Extract the (x, y) coordinate from the center of the cell holding the provided text.  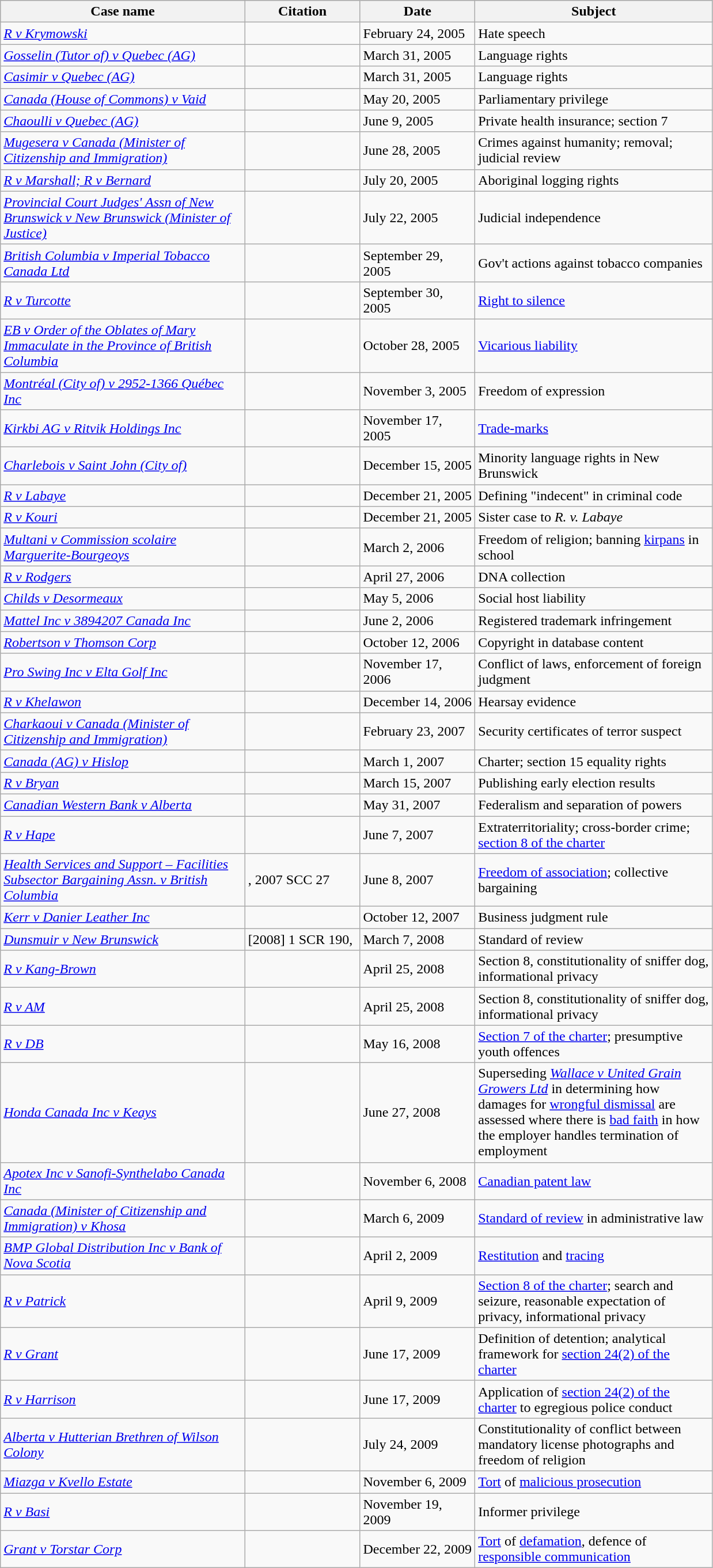
Case name (123, 12)
Right to silence (594, 300)
Minority language rights in New Brunswick (594, 466)
R v Basi (123, 1512)
Section 7 of the charter; presumptive youth offences (594, 1044)
Definition of detention; analytical framework for section 24(2) of the charter (594, 1354)
November 19, 2009 (418, 1512)
December 15, 2005 (418, 466)
R v Harrison (123, 1399)
Trade-marks (594, 428)
Registered trademark infringement (594, 621)
Charkaoui v Canada (Minister of Citizenship and Immigration) (123, 731)
Freedom of religion; banning kirpans in school (594, 547)
June 2, 2006 (418, 621)
Canadian Western Bank v Alberta (123, 805)
October 28, 2005 (418, 345)
Multani v Commission scolaire Marguerite‑Bourgeoys (123, 547)
BMP Global Distribution Inc v Bank of Nova Scotia (123, 1256)
February 23, 2007 (418, 731)
Federalism and separation of powers (594, 805)
Security certificates of terror suspect (594, 731)
June 7, 2007 (418, 835)
Publishing early election results (594, 783)
March 7, 2008 (418, 939)
March 6, 2009 (418, 1218)
December 22, 2009 (418, 1550)
Robertson v Thomson Corp (123, 642)
R v Bryan (123, 783)
Date (418, 12)
Provincial Court Judges' Assn of New Brunswick v New Brunswick (Minister of Justice) (123, 218)
September 30, 2005 (418, 300)
Restitution and tracing (594, 1256)
November 6, 2008 (418, 1181)
Charter; section 15 equality rights (594, 761)
Tort of malicious prosecution (594, 1482)
Parliamentary privilege (594, 99)
Canada (House of Commons) v Vaid (123, 99)
Casimir v Quebec (AG) (123, 77)
British Columbia v Imperial Tobacco Canada Ltd (123, 262)
Informer privilege (594, 1512)
Gosselin (Tutor of) v Quebec (AG) (123, 55)
February 24, 2005 (418, 33)
July 22, 2005 (418, 218)
June 8, 2007 (418, 880)
Charlebois v Saint John (City of) (123, 466)
Childs v Desormeaux (123, 599)
Kirkbi AG v Ritvik Holdings Inc (123, 428)
Hearsay evidence (594, 702)
November 17, 2005 (418, 428)
Dunsmuir v New Brunswick (123, 939)
Copyright in database content (594, 642)
Citation (302, 12)
May 20, 2005 (418, 99)
November 17, 2006 (418, 672)
Tort of defamation, defence of responsible communication (594, 1550)
Health Services and Support – Facilities Subsector Bargaining Assn. v British Columbia (123, 880)
Apotex Inc v Sanofi-Synthelabo Canada Inc (123, 1181)
June 9, 2005 (418, 121)
R v Rodgers (123, 577)
May 31, 2007 (418, 805)
June 28, 2005 (418, 151)
October 12, 2007 (418, 918)
March 1, 2007 (418, 761)
Business judgment rule (594, 918)
Gov't actions against tobacco companies (594, 262)
November 3, 2005 (418, 390)
Honda Canada Inc v Keays (123, 1112)
Canadian patent law (594, 1181)
Mattel Inc v 3894207 Canada Inc (123, 621)
November 6, 2009 (418, 1482)
Canada (Minister of Citizenship and Immigration) v Khosa (123, 1218)
Judicial independence (594, 218)
R v Hape (123, 835)
June 27, 2008 (418, 1112)
April 9, 2009 (418, 1301)
Alberta v Hutterian Brethren of Wilson Colony (123, 1444)
DNA collection (594, 577)
September 29, 2005 (418, 262)
July 20, 2005 (418, 180)
October 12, 2006 (418, 642)
R v Patrick (123, 1301)
Extraterritoriality; cross-border crime; section 8 of the charter (594, 835)
Mugesera v Canada (Minister of Citizenship and Immigration) (123, 151)
Application of section 24(2) of the charter to egregious police conduct (594, 1399)
Constitutionality of conflict between mandatory license photographs and freedom of religion (594, 1444)
March 2, 2006 (418, 547)
Social host liability (594, 599)
Crimes against humanity; removal; judicial review (594, 151)
Pro Swing Inc v Elta Golf Inc (123, 672)
EB v Order of the Oblates of Mary Immaculate in the Province of British Columbia (123, 345)
Freedom of association; collective bargaining (594, 880)
May 5, 2006 (418, 599)
April 2, 2009 (418, 1256)
Chaoulli v Quebec (AG) (123, 121)
Canada (AG) v Hislop (123, 761)
Kerr v Danier Leather Inc (123, 918)
R v DB (123, 1044)
July 24, 2009 (418, 1444)
Grant v Torstar Corp (123, 1550)
R v Grant (123, 1354)
Subject (594, 12)
Freedom of expression (594, 390)
Standard of review in administrative law (594, 1218)
Conflict of laws, enforcement of foreign judgment (594, 672)
March 15, 2007 (418, 783)
R v Kang-Brown (123, 969)
R v Marshall; R v Bernard (123, 180)
R v Turcotte (123, 300)
December 14, 2006 (418, 702)
R v Labaye (123, 496)
May 16, 2008 (418, 1044)
[2008] 1 SCR 190, (302, 939)
April 27, 2006 (418, 577)
Miazga v Kvello Estate (123, 1482)
Standard of review (594, 939)
R v Kouri (123, 517)
Section 8 of the charter; search and seizure, reasonable expectation of privacy, informational privacy (594, 1301)
R v AM (123, 1006)
Aboriginal logging rights (594, 180)
Vicarious liability (594, 345)
Private health insurance; section 7 (594, 121)
R v Khelawon (123, 702)
Sister case to R. v. Labaye (594, 517)
Montréal (City of) v 2952-1366 Québec Inc (123, 390)
, 2007 SCC 27 (302, 880)
R v Krymowski (123, 33)
Hate speech (594, 33)
Defining "indecent" in criminal code (594, 496)
